Provide the (x, y) coordinate of the cell's center where the given text is located.  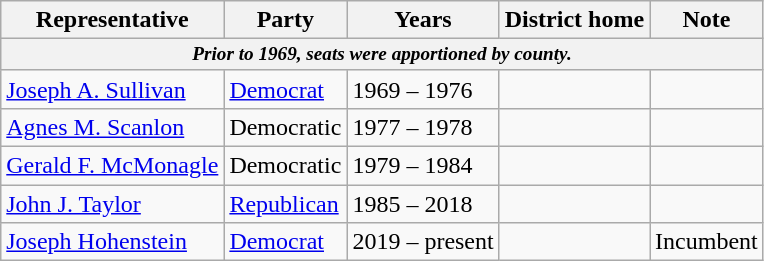
Representative (112, 20)
Joseph Hohenstein (112, 242)
2019 – present (423, 242)
Years (423, 20)
1969 – 1976 (423, 89)
Agnes M. Scanlon (112, 128)
Note (707, 20)
Party (286, 20)
Joseph A. Sullivan (112, 89)
1979 – 1984 (423, 166)
Republican (286, 204)
1985 – 2018 (423, 204)
Prior to 1969, seats were apportioned by county. (382, 55)
Incumbent (707, 242)
John J. Taylor (112, 204)
1977 – 1978 (423, 128)
District home (574, 20)
Gerald F. McMonagle (112, 166)
